Return the [x, y] coordinate for the center point of the cell that contains the specified text.  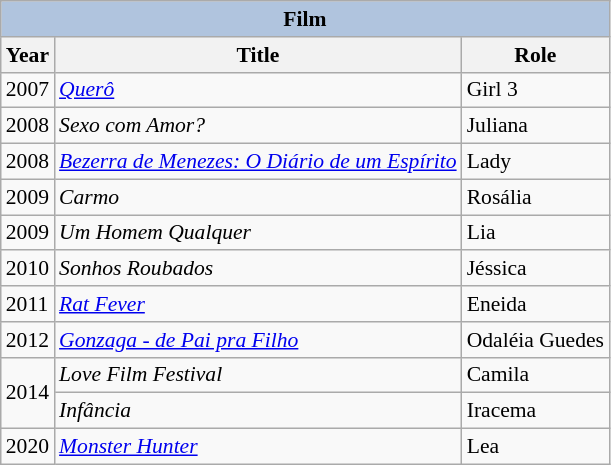
Um Homem Qualquer [258, 233]
Rosália [536, 197]
Gonzaga - de Pai pra Filho [258, 340]
Rat Fever [258, 304]
Bezerra de Menezes: O Diário de um Espírito [258, 162]
2012 [28, 340]
Lia [536, 233]
2011 [28, 304]
2014 [28, 392]
Infância [258, 411]
Iracema [536, 411]
Odaléia Guedes [536, 340]
Sonhos Roubados [258, 269]
Lea [536, 447]
Year [28, 55]
Film [305, 19]
Querô [258, 90]
Title [258, 55]
Sexo com Amor? [258, 126]
Camila [536, 375]
Girl 3 [536, 90]
Monster Hunter [258, 447]
Role [536, 55]
Juliana [536, 126]
Love Film Festival [258, 375]
2020 [28, 447]
2007 [28, 90]
Eneida [536, 304]
Lady [536, 162]
Jéssica [536, 269]
Carmo [258, 197]
2010 [28, 269]
